From the cell containing the given text, extract its center point as (x, y) coordinate. 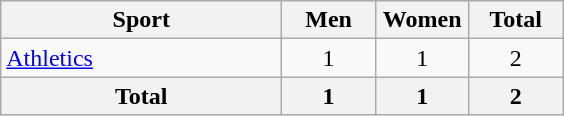
Athletics (142, 58)
Sport (142, 20)
Men (329, 20)
Women (422, 20)
